Identify which cell holds the provided text, then report its [x, y] central coordinate. 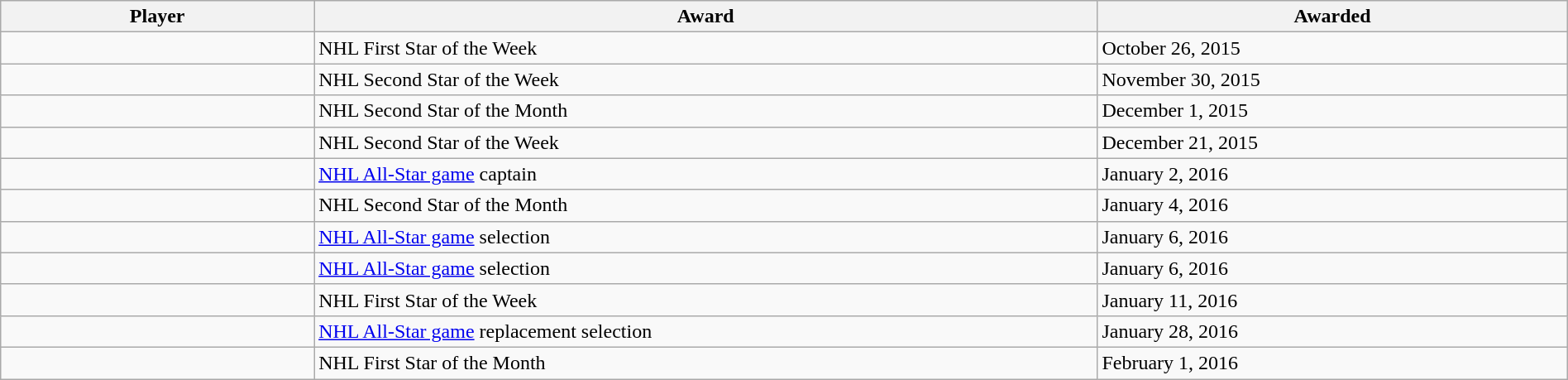
NHL All-Star game captain [706, 174]
NHL First Star of the Month [706, 363]
January 11, 2016 [1332, 300]
Player [157, 17]
December 1, 2015 [1332, 111]
November 30, 2015 [1332, 79]
January 28, 2016 [1332, 331]
January 2, 2016 [1332, 174]
Awarded [1332, 17]
December 21, 2015 [1332, 142]
October 26, 2015 [1332, 48]
NHL All-Star game replacement selection [706, 331]
January 4, 2016 [1332, 205]
February 1, 2016 [1332, 363]
Award [706, 17]
